Detect which cell encompasses the target text, then output its (X, Y) center coordinate. 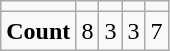
Count (38, 31)
7 (156, 31)
8 (88, 31)
